Provide the [x, y] coordinate of the cell's center where the given text is located.  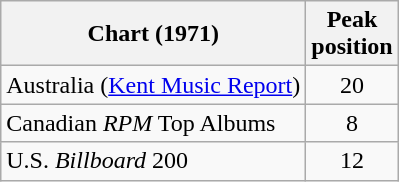
Australia (Kent Music Report) [154, 85]
12 [352, 161]
Peakposition [352, 34]
8 [352, 123]
Canadian RPM Top Albums [154, 123]
Chart (1971) [154, 34]
20 [352, 85]
U.S. Billboard 200 [154, 161]
